Capture the cell that displays the provided text and extract its [x, y] central coordinate. 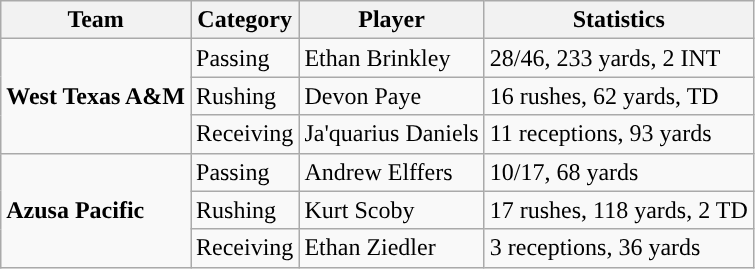
Ja'quarius Daniels [392, 134]
Ethan Ziedler [392, 248]
Kurt Scoby [392, 210]
17 rushes, 118 yards, 2 TD [618, 210]
16 rushes, 62 yards, TD [618, 96]
Devon Paye [392, 96]
Statistics [618, 20]
3 receptions, 36 yards [618, 248]
Player [392, 20]
West Texas A&M [96, 96]
Azusa Pacific [96, 210]
Team [96, 20]
Ethan Brinkley [392, 58]
11 receptions, 93 yards [618, 134]
Andrew Elffers [392, 172]
10/17, 68 yards [618, 172]
Category [244, 20]
28/46, 233 yards, 2 INT [618, 58]
